Extract the (x, y) coordinate from the center of the cell holding the provided text.  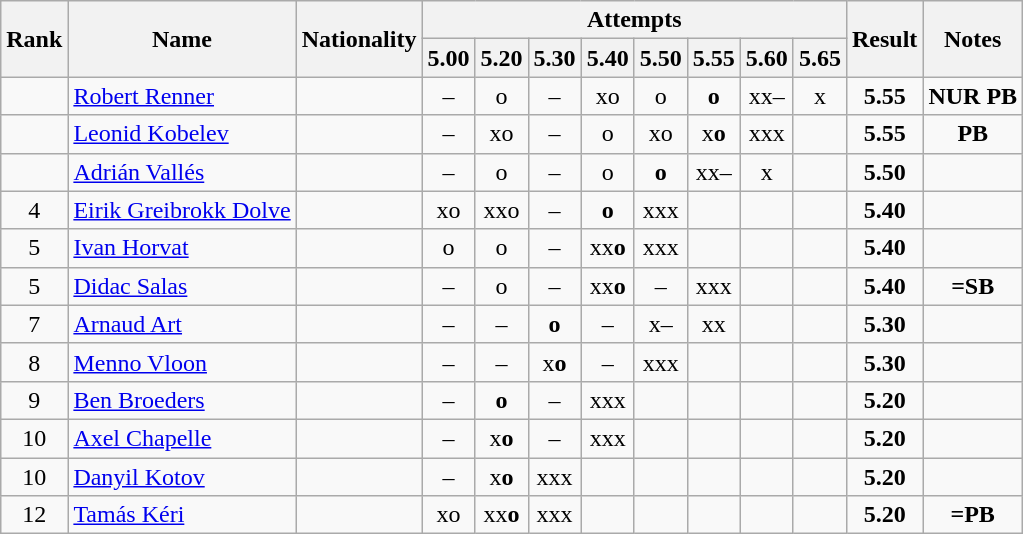
Tamás Kéri (182, 515)
Menno Vloon (182, 362)
Attempts (634, 20)
8 (34, 362)
Ivan Horvat (182, 248)
Result (884, 39)
Ben Broeders (182, 400)
5.00 (448, 58)
Nationality (359, 39)
Adrián Vallés (182, 172)
5.60 (766, 58)
Didac Salas (182, 286)
=SB (973, 286)
4 (34, 210)
Axel Chapelle (182, 438)
9 (34, 400)
Rank (34, 39)
Arnaud Art (182, 324)
Notes (973, 39)
Name (182, 39)
12 (34, 515)
5.65 (820, 58)
Robert Renner (182, 96)
NUR PB (973, 96)
Eirik Greibrokk Dolve (182, 210)
x– (660, 324)
7 (34, 324)
PB (973, 134)
Leonid Kobelev (182, 134)
Danyil Kotov (182, 477)
=PB (973, 515)
xx (714, 324)
